Locate the cell with the specified text and output its (X, Y) center coordinate. 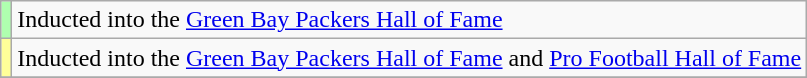
Inducted into the Green Bay Packers Hall of Fame (410, 20)
Inducted into the Green Bay Packers Hall of Fame and Pro Football Hall of Fame (410, 58)
